Pinpoint the cell where the given text exists, returning its [X, Y] midpoint coordinate. 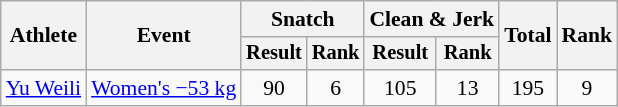
Yu Weili [44, 88]
9 [588, 88]
Athlete [44, 36]
195 [528, 88]
Event [164, 36]
13 [468, 88]
90 [274, 88]
6 [336, 88]
Clean & Jerk [432, 19]
Snatch [302, 19]
Women's −53 kg [164, 88]
105 [400, 88]
Total [528, 36]
